Return [X, Y] of the center of cell containing provided text 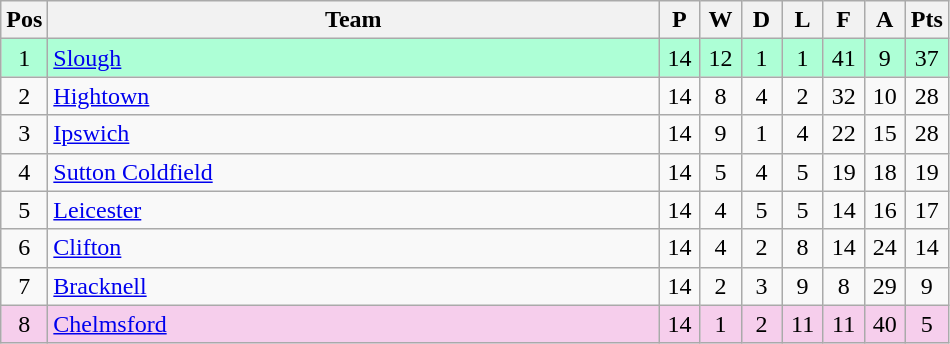
Pos [24, 20]
D [762, 20]
L [802, 20]
Bracknell [354, 286]
15 [884, 134]
17 [926, 210]
37 [926, 58]
10 [884, 96]
Sutton Coldfield [354, 172]
22 [844, 134]
Hightown [354, 96]
41 [844, 58]
Pts [926, 20]
F [844, 20]
W [720, 20]
18 [884, 172]
24 [884, 248]
6 [24, 248]
Clifton [354, 248]
12 [720, 58]
Slough [354, 58]
7 [24, 286]
A [884, 20]
16 [884, 210]
29 [884, 286]
Ipswich [354, 134]
40 [884, 324]
Leicester [354, 210]
P [680, 20]
Team [354, 20]
32 [844, 96]
Chelmsford [354, 324]
